Search for the cell housing the specified text and yield its (X, Y) center coordinate. 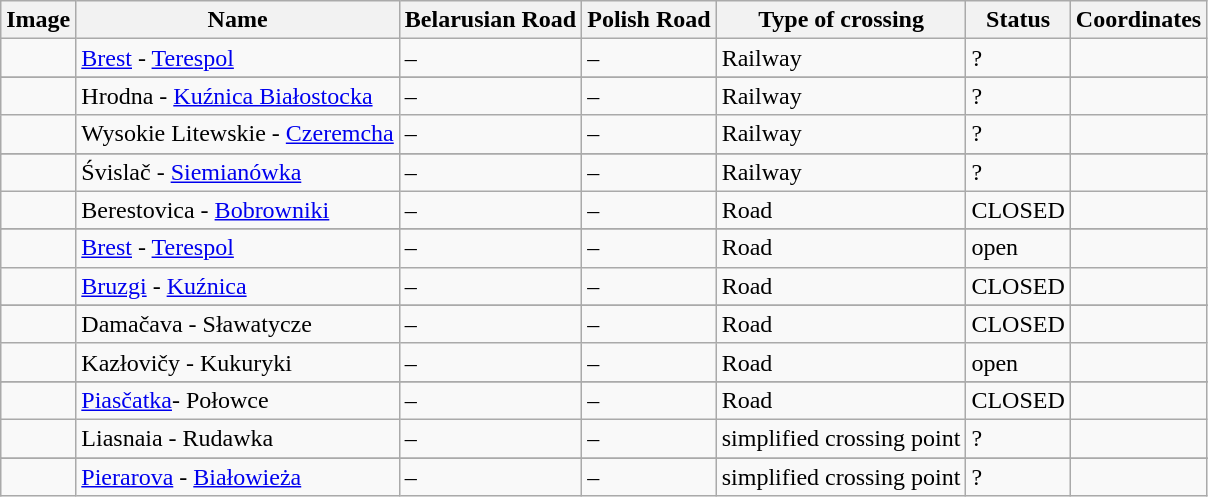
Wysokie Litewskie - Czeremcha (238, 134)
Status (1018, 20)
Name (238, 20)
Bruzgi - Kuźnica (238, 286)
Coordinates (1138, 20)
Image (38, 20)
Piasčatka- Połowce (238, 400)
Pierarova - Białowieża (238, 477)
Belarusian Road (490, 20)
Hrodna - Kuźnica Białostocka (238, 96)
Polish Road (649, 20)
Kazłovičy - Kukuryki (238, 362)
Damačava - Sławatycze (238, 324)
Type of crossing (841, 20)
Śvislač - Siemianówka (238, 172)
Liasnaia - Rudawka (238, 438)
Berestovica - Bobrowniki (238, 210)
